Capture the cell that displays the provided text and extract its [X, Y] central coordinate. 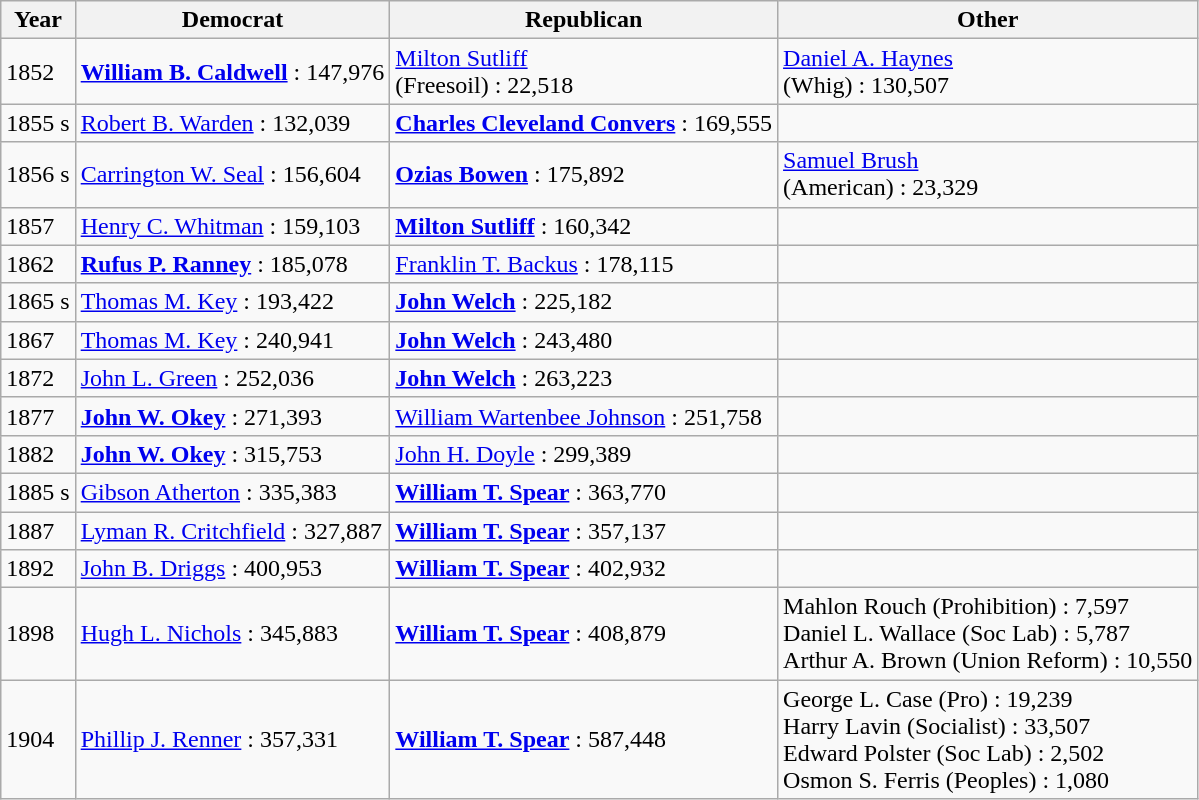
1885 s [38, 492]
1867 [38, 340]
Hugh L. Nichols : 345,883 [232, 634]
1898 [38, 634]
Charles Cleveland Convers : 169,555 [584, 123]
William Wartenbee Johnson : 251,758 [584, 416]
1892 [38, 569]
Ozias Bowen : 175,892 [584, 174]
John W. Okey : 315,753 [232, 454]
Lyman R. Critchfield : 327,887 [232, 531]
William T. Spear : 357,137 [584, 531]
Daniel A. Haynes(Whig) : 130,507 [988, 72]
1887 [38, 531]
William T. Spear : 363,770 [584, 492]
John B. Driggs : 400,953 [232, 569]
John Welch : 263,223 [584, 378]
Mahlon Rouch (Prohibition) : 7,597Daniel L. Wallace (Soc Lab) : 5,787Arthur A. Brown (Union Reform) : 10,550 [988, 634]
John H. Doyle : 299,389 [584, 454]
1852 [38, 72]
John Welch : 225,182 [584, 302]
William T. Spear : 408,879 [584, 634]
William B. Caldwell : 147,976 [232, 72]
Robert B. Warden : 132,039 [232, 123]
William T. Spear : 402,932 [584, 569]
Franklin T. Backus : 178,115 [584, 264]
Samuel Brush(American) : 23,329 [988, 174]
1862 [38, 264]
1872 [38, 378]
Milton Sutliff : 160,342 [584, 226]
Other [988, 20]
1904 [38, 740]
Gibson Atherton : 335,383 [232, 492]
John L. Green : 252,036 [232, 378]
1857 [38, 226]
Democrat [232, 20]
George L. Case (Pro) : 19,239Harry Lavin (Socialist) : 33,507Edward Polster (Soc Lab) : 2,502Osmon S. Ferris (Peoples) : 1,080 [988, 740]
Henry C. Whitman : 159,103 [232, 226]
1865 s [38, 302]
Thomas M. Key : 193,422 [232, 302]
Phillip J. Renner : 357,331 [232, 740]
1877 [38, 416]
Rufus P. Ranney : 185,078 [232, 264]
Carrington W. Seal : 156,604 [232, 174]
Republican [584, 20]
Thomas M. Key : 240,941 [232, 340]
Milton Sutliff (Freesoil) : 22,518 [584, 72]
1855 s [38, 123]
John Welch : 243,480 [584, 340]
John W. Okey : 271,393 [232, 416]
1882 [38, 454]
Year [38, 20]
1856 s [38, 174]
William T. Spear : 587,448 [584, 740]
